Return (X, Y) of the center of cell containing provided text 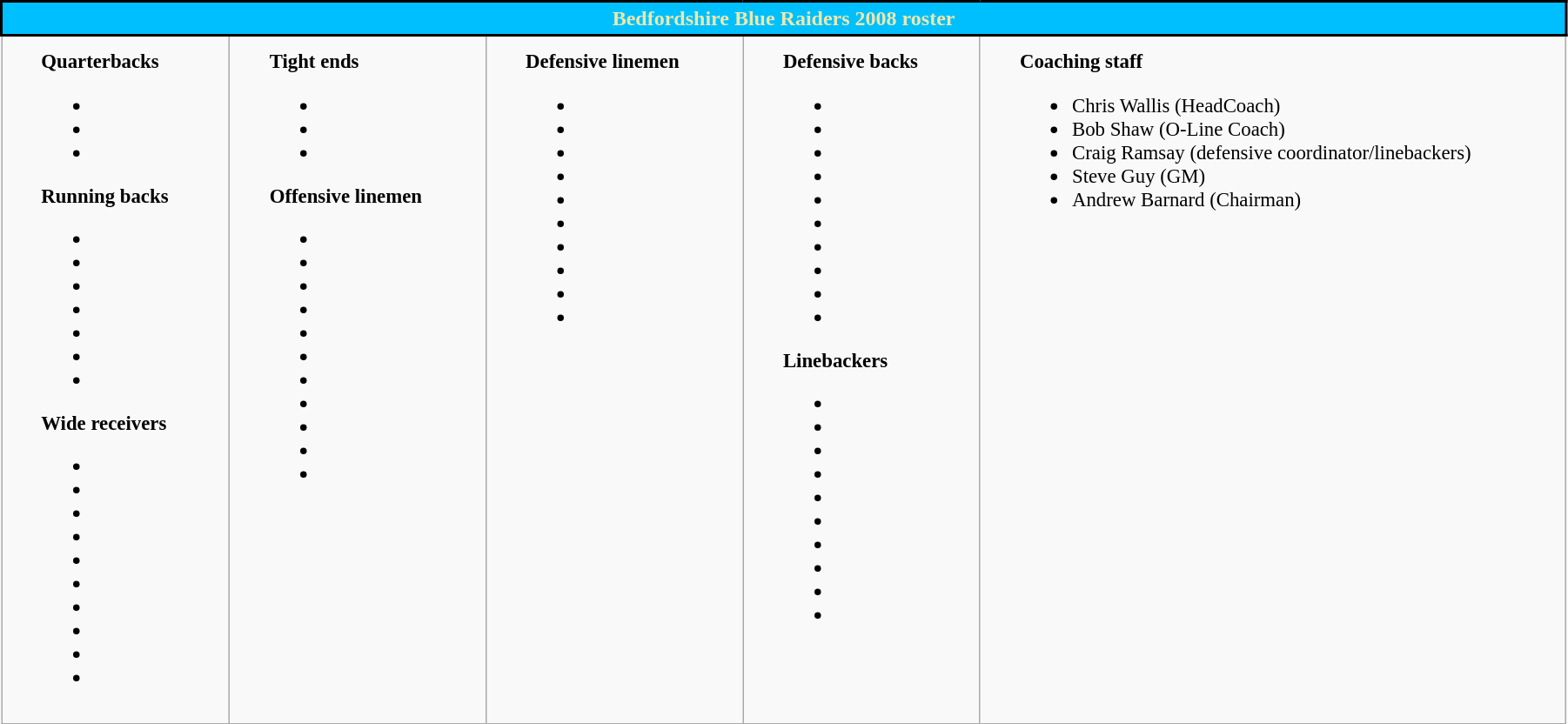
Defensive backsLinebackers (861, 379)
Coaching staffChris Wallis (HeadCoach)Bob Shaw (O-Line Coach)Craig Ramsay (defensive coordinator/linebackers)Steve Guy (GM)Andrew Barnard (Chairman) (1272, 379)
Bedfordshire Blue Raiders 2008 roster (784, 19)
Tight endsOffensive linemen (358, 379)
QuarterbacksRunning backsWide receivers (116, 379)
Defensive linemen (614, 379)
